Find where the given text appears and provide that cell's center as (x, y) coordinate. 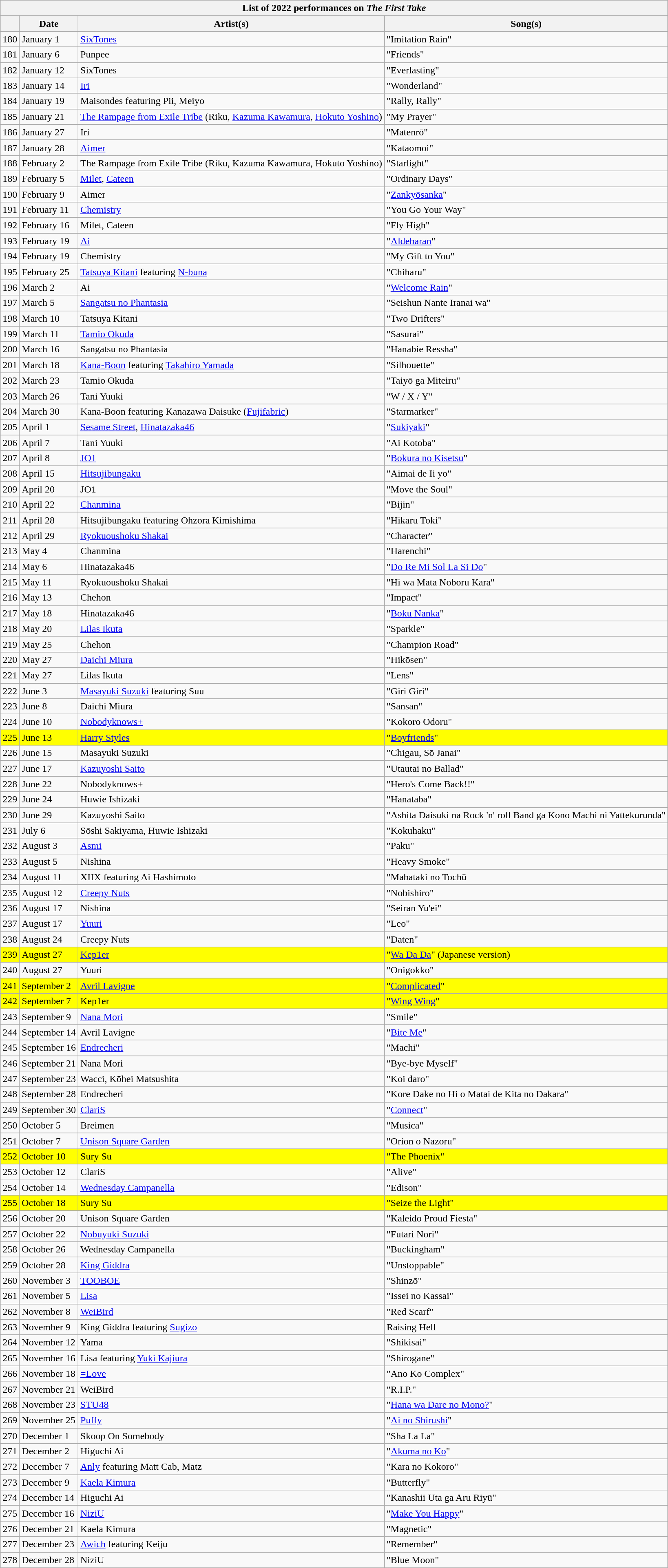
276 (10, 1529)
"My Prayer" (526, 117)
King Giddra (232, 1265)
192 (10, 225)
December 23 (49, 1544)
"Hanataba" (526, 799)
"Complicated" (526, 986)
May 13 (49, 598)
August 24 (49, 939)
185 (10, 117)
October 7 (49, 1141)
231 (10, 830)
"Seiran Yu'ei" (526, 908)
211 (10, 520)
267 (10, 1389)
September 23 (49, 1079)
"Smile" (526, 1017)
213 (10, 551)
"Hana wa Dare no Mono?" (526, 1405)
March 11 (49, 334)
"Ordinary Days" (526, 179)
"Matenrō" (526, 132)
226 (10, 753)
"Unstoppable" (526, 1265)
October 22 (49, 1234)
Nobuyuki Suzuki (232, 1234)
"Ano Ko Complex" (526, 1374)
218 (10, 629)
May 11 (49, 582)
Masayuki Suzuki (232, 753)
September 28 (49, 1094)
December 7 (49, 1467)
February 11 (49, 210)
191 (10, 210)
"Chiharu" (526, 272)
190 (10, 194)
"Kataomoi" (526, 148)
249 (10, 1110)
Wacci, Kōhei Matsushita (232, 1079)
September 14 (49, 1032)
200 (10, 349)
"Bijin" (526, 505)
June 13 (49, 738)
"Hikaru Toki" (526, 520)
"Machi" (526, 1048)
August 11 (49, 877)
234 (10, 877)
"Hikōsen" (526, 660)
180 (10, 39)
Tatsuya Kitani featuring N-buna (232, 272)
March 30 (49, 411)
Sesame Street, Hinatazaka46 (232, 427)
222 (10, 691)
June 22 (49, 784)
Breimen (232, 1125)
271 (10, 1451)
Huwie Ishizaki (232, 799)
253 (10, 1172)
King Giddra featuring Sugizo (232, 1327)
May 20 (49, 629)
209 (10, 489)
April 28 (49, 520)
"Starmarker" (526, 411)
"Boyfriends" (526, 738)
219 (10, 644)
"Blue Moon" (526, 1560)
233 (10, 861)
183 (10, 86)
"Wing Wing" (526, 1001)
"Koi daro" (526, 1079)
"Edison" (526, 1188)
"Ashita Daisuki na Rock 'n' roll Band ga Kono Machi ni Yattekurunda" (526, 815)
206 (10, 442)
October 18 (49, 1203)
182 (10, 70)
January 14 (49, 86)
Yama (232, 1343)
"Seize the Light" (526, 1203)
"Futari Nori" (526, 1234)
197 (10, 303)
"Shinzō" (526, 1281)
February 2 (49, 163)
September 21 (49, 1063)
240 (10, 970)
"Hero's Come Back!!" (526, 784)
"Paku" (526, 846)
227 (10, 769)
181 (10, 55)
Lisa (232, 1296)
October 14 (49, 1188)
243 (10, 1017)
"Kaleido Proud Fiesta" (526, 1219)
Hitsujibungaku featuring Ohzora Kimishima (232, 520)
June 3 (49, 691)
215 (10, 582)
December 9 (49, 1482)
"Seishun Nante Iranai wa" (526, 303)
194 (10, 256)
246 (10, 1063)
Date (49, 24)
March 26 (49, 396)
245 (10, 1048)
273 (10, 1482)
Song(s) (526, 24)
November 18 (49, 1374)
Asmi (232, 846)
257 (10, 1234)
"Taiyō ga Miteiru" (526, 380)
238 (10, 939)
"Bite Me" (526, 1032)
December 21 (49, 1529)
December 16 (49, 1513)
June 17 (49, 769)
June 15 (49, 753)
"Rally, Rally" (526, 101)
"Character" (526, 536)
March 5 (49, 303)
252 (10, 1156)
March 16 (49, 349)
"Heavy Smoke" (526, 861)
"The Phoenix" (526, 1156)
"Mabataki no Tochū (526, 877)
255 (10, 1203)
"Move the Soul" (526, 489)
268 (10, 1405)
"W / X / Y" (526, 396)
November 3 (49, 1281)
January 12 (49, 70)
XIIX featuring Ai Hashimoto (232, 877)
September 16 (49, 1048)
277 (10, 1544)
Awich featuring Keiju (232, 1544)
June 29 (49, 815)
232 (10, 846)
"Musica" (526, 1125)
April 1 (49, 427)
217 (10, 613)
"Red Scarf" (526, 1312)
November 23 (49, 1405)
187 (10, 148)
229 (10, 799)
April 15 (49, 474)
225 (10, 738)
List of 2022 performances on The First Take (334, 8)
195 (10, 272)
"Zankyōsanka" (526, 194)
"Everlasting" (526, 70)
"Connect" (526, 1110)
199 (10, 334)
228 (10, 784)
May 6 (49, 567)
261 (10, 1296)
Punpee (232, 55)
TOOBOE (232, 1281)
"Do Re Mi Sol La Si Do" (526, 567)
Puffy (232, 1420)
April 22 (49, 505)
July 6 (49, 830)
230 (10, 815)
October 20 (49, 1219)
"Hanabie Ressha" (526, 349)
208 (10, 474)
241 (10, 986)
186 (10, 132)
June 24 (49, 799)
263 (10, 1327)
210 (10, 505)
224 (10, 722)
"Lens" (526, 675)
January 6 (49, 55)
Raising Hell (526, 1327)
278 (10, 1560)
Kana-Boon featuring Takahiro Yamada (232, 365)
"Chigau, Sō Janai" (526, 753)
269 (10, 1420)
"Wonderland" (526, 86)
275 (10, 1513)
"Kokoro Odoru" (526, 722)
237 (10, 923)
266 (10, 1374)
Anly featuring Matt Cab, Matz (232, 1467)
274 (10, 1498)
February 16 (49, 225)
Kana-Boon featuring Kanazawa Daisuke (Fujifabric) (232, 411)
February 9 (49, 194)
221 (10, 675)
"Bye-bye Myself" (526, 1063)
247 (10, 1079)
May 25 (49, 644)
October 26 (49, 1250)
"Fly High" (526, 225)
"Sasurai" (526, 334)
220 (10, 660)
November 5 (49, 1296)
September 9 (49, 1017)
April 7 (49, 442)
September 7 (49, 1001)
Maisondes featuring Pii, Meiyo (232, 101)
November 21 (49, 1389)
198 (10, 318)
256 (10, 1219)
March 10 (49, 318)
March 23 (49, 380)
"Sukiyaki" (526, 427)
188 (10, 163)
223 (10, 707)
265 (10, 1358)
October 12 (49, 1172)
"Starlight" (526, 163)
"Orion o Nazoru" (526, 1141)
"Friends" (526, 55)
December 1 (49, 1435)
May 4 (49, 551)
"Make You Happy" (526, 1513)
Harry Styles (232, 738)
"You Go Your Way" (526, 210)
"Ai Kotoba" (526, 442)
January 19 (49, 101)
August 5 (49, 861)
207 (10, 458)
189 (10, 179)
March 18 (49, 365)
"Giri Giri" (526, 691)
204 (10, 411)
193 (10, 241)
"Impact" (526, 598)
June 8 (49, 707)
216 (10, 598)
"Daten" (526, 939)
"Sansan" (526, 707)
January 1 (49, 39)
212 (10, 536)
"Aimai de Ii yo" (526, 474)
"Harenchi" (526, 551)
"Sparkle" (526, 629)
251 (10, 1141)
184 (10, 101)
April 29 (49, 536)
January 28 (49, 148)
November 9 (49, 1327)
March 2 (49, 287)
"Kore Dake no Hi o Matai de Kita no Dakara" (526, 1094)
August 12 (49, 892)
September 30 (49, 1110)
236 (10, 908)
"Imitation Rain" (526, 39)
September 2 (49, 986)
STU48 (232, 1405)
"Buckingham" (526, 1250)
"Alive" (526, 1172)
260 (10, 1281)
"Two Drifters" (526, 318)
201 (10, 365)
202 (10, 380)
June 10 (49, 722)
248 (10, 1094)
February 5 (49, 179)
258 (10, 1250)
November 25 (49, 1420)
"Kokuhaku" (526, 830)
"Leo" (526, 923)
"Champion Road" (526, 644)
254 (10, 1188)
"Utautai no Ballad" (526, 769)
Tatsuya Kitani (232, 318)
January 27 (49, 132)
December 14 (49, 1498)
"Silhouette" (526, 365)
November 12 (49, 1343)
"Ai no Shirushi" (526, 1420)
Skoop On Somebody (232, 1435)
August 3 (49, 846)
"My Gift to You" (526, 256)
"Kanashii Uta ga Aru Riyū" (526, 1498)
November 16 (49, 1358)
"Kara no Kokoro" (526, 1467)
235 (10, 892)
"Welcome Rain" (526, 287)
"Remember" (526, 1544)
October 5 (49, 1125)
"Sha La La" (526, 1435)
203 (10, 396)
262 (10, 1312)
December 2 (49, 1451)
Sōshi Sakiyama, Huwie Ishizaki (232, 830)
272 (10, 1467)
October 10 (49, 1156)
"Nobishiro" (526, 892)
November 8 (49, 1312)
259 (10, 1265)
"Boku Nanka" (526, 613)
"Hi wa Mata Noboru Kara" (526, 582)
205 (10, 427)
"Magnetic" (526, 1529)
"Onigokko" (526, 970)
"Wa Da Da" (Japanese version) (526, 955)
December 28 (49, 1560)
"Butterfly" (526, 1482)
Masayuki Suzuki featuring Suu (232, 691)
264 (10, 1343)
"Shikisai" (526, 1343)
October 28 (49, 1265)
"Shirogane" (526, 1358)
April 8 (49, 458)
196 (10, 287)
"Bokura no Kisetsu" (526, 458)
"Aldebaran" (526, 241)
"R.I.P." (526, 1389)
242 (10, 1001)
=Love (232, 1374)
Artist(s) (232, 24)
February 25 (49, 272)
"Issei no Kassai" (526, 1296)
Hitsujibungaku (232, 474)
214 (10, 567)
239 (10, 955)
"Akuma no Ko" (526, 1451)
May 18 (49, 613)
Lisa featuring Yuki Kajiura (232, 1358)
244 (10, 1032)
250 (10, 1125)
270 (10, 1435)
January 21 (49, 117)
April 20 (49, 489)
